Return [x, y] of the center of cell containing provided text 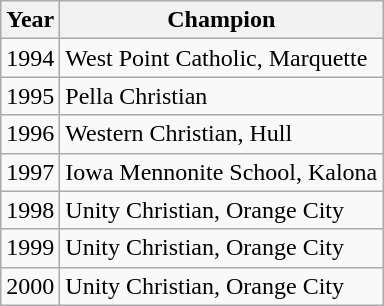
Pella Christian [222, 96]
1998 [30, 210]
1999 [30, 248]
Western Christian, Hull [222, 134]
Champion [222, 20]
1997 [30, 172]
2000 [30, 286]
West Point Catholic, Marquette [222, 58]
1994 [30, 58]
1996 [30, 134]
1995 [30, 96]
Year [30, 20]
Iowa Mennonite School, Kalona [222, 172]
